Scan for the cell matching the given text and deliver its [x, y] coordinate at center. 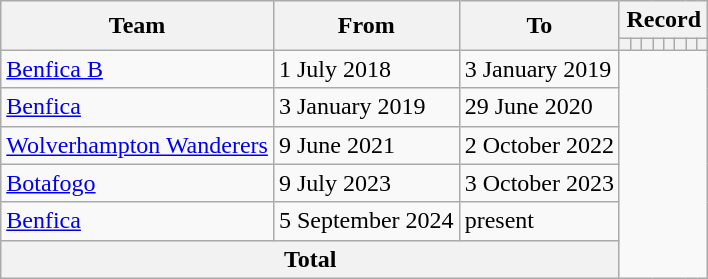
Total [310, 259]
To [539, 26]
9 July 2023 [366, 183]
Wolverhampton Wanderers [138, 145]
9 June 2021 [366, 145]
29 June 2020 [539, 107]
2 October 2022 [539, 145]
Botafogo [138, 183]
Team [138, 26]
Record [663, 20]
3 October 2023 [539, 183]
present [539, 221]
5 September 2024 [366, 221]
1 July 2018 [366, 69]
From [366, 26]
Benfica B [138, 69]
